Return (X, Y) of the center of cell containing provided text 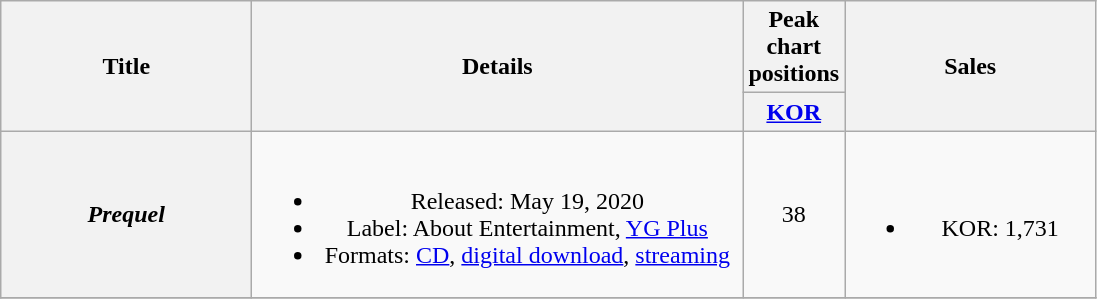
KOR (794, 112)
Prequel (126, 214)
Title (126, 66)
Details (498, 66)
38 (794, 214)
Released: May 19, 2020Label: About Entertainment, YG PlusFormats: CD, digital download, streaming (498, 214)
Sales (970, 66)
Peak chart positions (794, 47)
KOR: 1,731 (970, 214)
